For the text-containing cell, return its midpoint in (x, y) coordinate format. 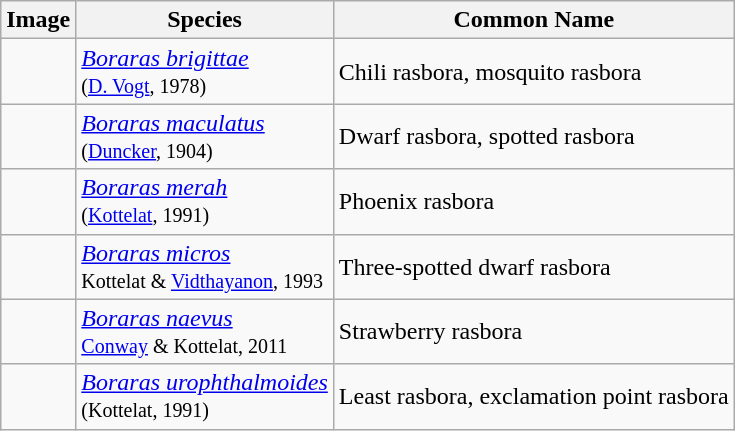
Common Name (534, 20)
Image (38, 20)
Species (205, 20)
Boraras maculatus(Duncker, 1904) (205, 136)
Chili rasbora, mosquito rasbora (534, 72)
Boraras merah(Kottelat, 1991) (205, 202)
Dwarf rasbora, spotted rasbora (534, 136)
Three-spotted dwarf rasbora (534, 266)
Strawberry rasbora (534, 332)
Boraras urophthalmoides(Kottelat, 1991) (205, 396)
Boraras brigittae(D. Vogt, 1978) (205, 72)
Boraras microsKottelat & Vidthayanon, 1993 (205, 266)
Boraras naevusConway & Kottelat, 2011 (205, 332)
Phoenix rasbora (534, 202)
Least rasbora, exclamation point rasbora (534, 396)
